Return [X, Y] of the center of cell containing provided text 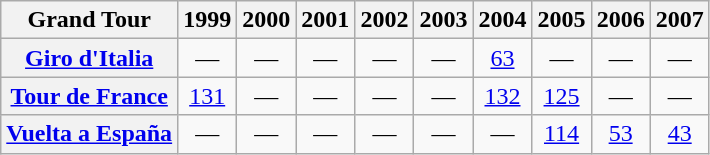
2006 [620, 20]
43 [680, 134]
131 [208, 96]
125 [562, 96]
Grand Tour [90, 20]
Tour de France [90, 96]
Giro d'Italia [90, 58]
132 [502, 96]
2002 [384, 20]
63 [502, 58]
53 [620, 134]
1999 [208, 20]
2007 [680, 20]
2004 [502, 20]
2003 [444, 20]
2001 [326, 20]
2005 [562, 20]
114 [562, 134]
2000 [266, 20]
Vuelta a España [90, 134]
